Provide the (X, Y) coordinate of the cell's center where the given text is located.  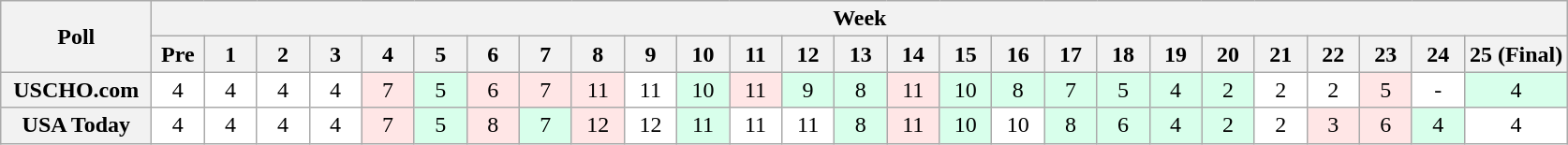
- (1438, 90)
22 (1333, 54)
13 (861, 54)
20 (1228, 54)
24 (1438, 54)
1 (230, 54)
23 (1385, 54)
15 (966, 54)
18 (1123, 54)
21 (1280, 54)
Poll (77, 36)
USA Today (77, 125)
16 (1018, 54)
17 (1071, 54)
USCHO.com (77, 90)
Pre (178, 54)
25 (Final) (1516, 54)
14 (913, 54)
19 (1176, 54)
Week (860, 19)
